Locate the cell with the specified text and output its [x, y] center coordinate. 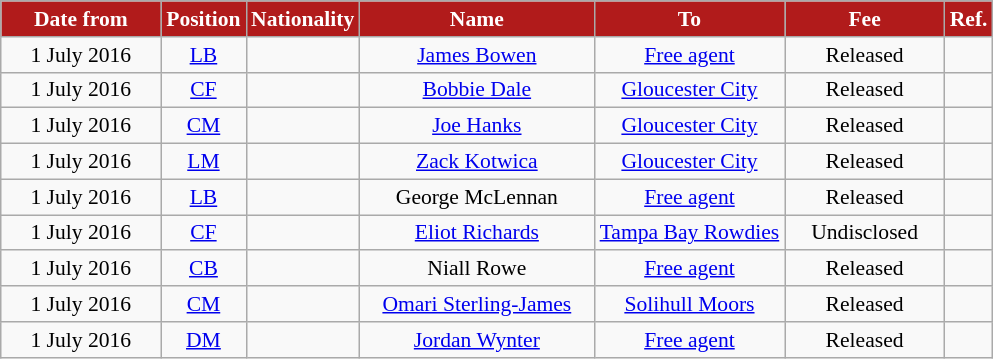
DM [204, 340]
Omari Sterling-James [476, 304]
Undisclosed [865, 233]
Tampa Bay Rowdies [689, 233]
Name [476, 19]
Solihull Moors [689, 304]
CB [204, 269]
Bobbie Dale [476, 90]
To [689, 19]
Ref. [969, 19]
Nationality [302, 19]
George McLennan [476, 197]
Fee [865, 19]
Date from [81, 19]
Zack Kotwica [476, 162]
Joe Hanks [476, 126]
Jordan Wynter [476, 340]
James Bowen [476, 55]
Eliot Richards [476, 233]
Position [204, 19]
Niall Rowe [476, 269]
LM [204, 162]
